Provide the [X, Y] coordinate of the cell's center where the given text is located.  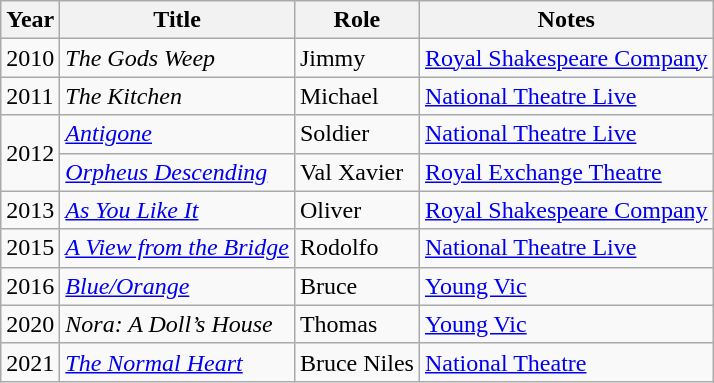
Bruce [356, 286]
Antigone [178, 134]
Blue/Orange [178, 286]
The Normal Heart [178, 362]
Role [356, 20]
Nora: A Doll’s House [178, 324]
Val Xavier [356, 172]
Title [178, 20]
Rodolfo [356, 248]
2013 [30, 210]
As You Like It [178, 210]
2016 [30, 286]
National Theatre [566, 362]
2021 [30, 362]
Soldier [356, 134]
2010 [30, 58]
Jimmy [356, 58]
The Kitchen [178, 96]
Oliver [356, 210]
Orpheus Descending [178, 172]
Year [30, 20]
Royal Exchange Theatre [566, 172]
The Gods Weep [178, 58]
2020 [30, 324]
2015 [30, 248]
A View from the Bridge [178, 248]
Michael [356, 96]
Thomas [356, 324]
Notes [566, 20]
2012 [30, 153]
2011 [30, 96]
Bruce Niles [356, 362]
